Extract the (x, y) coordinate from the center of the cell holding the provided text.  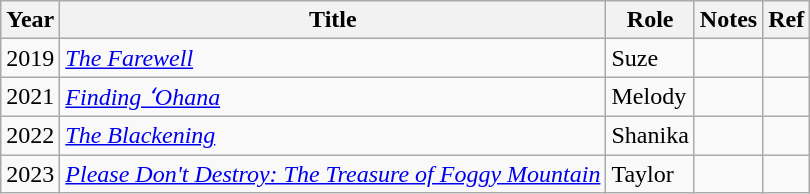
2022 (30, 135)
Year (30, 20)
Notes (728, 20)
The Farewell (333, 58)
Finding ʻOhana (333, 97)
Shanika (650, 135)
Taylor (650, 173)
Suze (650, 58)
2023 (30, 173)
2019 (30, 58)
Role (650, 20)
2021 (30, 97)
Melody (650, 97)
Please Don't Destroy: The Treasure of Foggy Mountain (333, 173)
The Blackening (333, 135)
Title (333, 20)
Ref (786, 20)
